For the text-containing cell, return its midpoint in [X, Y] coordinate format. 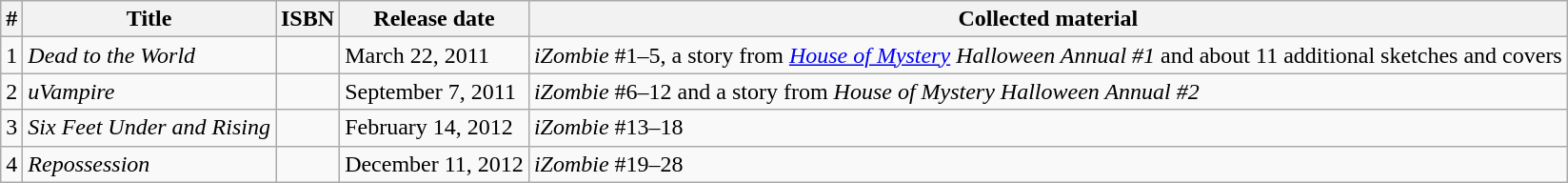
Collected material [1047, 19]
Six Feet Under and Rising [149, 128]
Title [149, 19]
March 22, 2011 [434, 55]
iZombie #13–18 [1047, 128]
iZombie #6–12 and a story from House of Mystery Halloween Annual #2 [1047, 91]
December 11, 2012 [434, 164]
Repossession [149, 164]
3 [11, 128]
2 [11, 91]
4 [11, 164]
iZombie #19–28 [1047, 164]
iZombie #1–5, a story from House of Mystery Halloween Annual #1 and about 11 additional sketches and covers [1047, 55]
September 7, 2011 [434, 91]
1 [11, 55]
Dead to the World [149, 55]
Release date [434, 19]
ISBN [308, 19]
# [11, 19]
uVampire [149, 91]
February 14, 2012 [434, 128]
